Scan for the cell matching the given text and deliver its [x, y] coordinate at center. 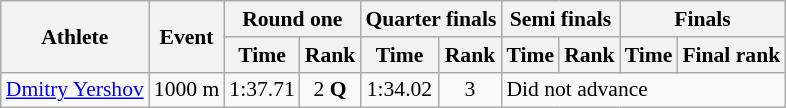
3 [470, 90]
Event [186, 36]
Quarter finals [430, 19]
1000 m [186, 90]
Did not advance [643, 90]
Dmitry Yershov [75, 90]
Round one [292, 19]
Final rank [731, 55]
1:34.02 [399, 90]
2 Q [330, 90]
Athlete [75, 36]
1:37.71 [262, 90]
Semi finals [560, 19]
Finals [703, 19]
